Determine the [x, y] coordinate at the center of the cell enclosing the given text.  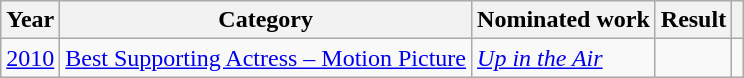
Year [30, 20]
2010 [30, 58]
Category [266, 20]
Result [693, 20]
Best Supporting Actress – Motion Picture [266, 58]
Up in the Air [564, 58]
Nominated work [564, 20]
